Detect which cell encompasses the target text, then output its (x, y) center coordinate. 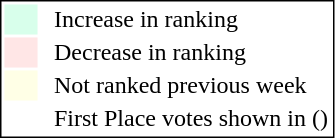
Increase in ranking (190, 19)
First Place votes shown in () (190, 119)
Decrease in ranking (190, 53)
Not ranked previous week (190, 85)
